Detect which cell encompasses the target text, then output its (x, y) center coordinate. 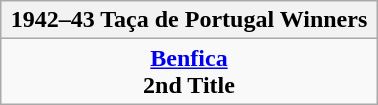
1942–43 Taça de Portugal Winners (189, 20)
Benfica2nd Title (189, 72)
